Find where the given text appears and provide that cell's center as [X, Y] coordinate. 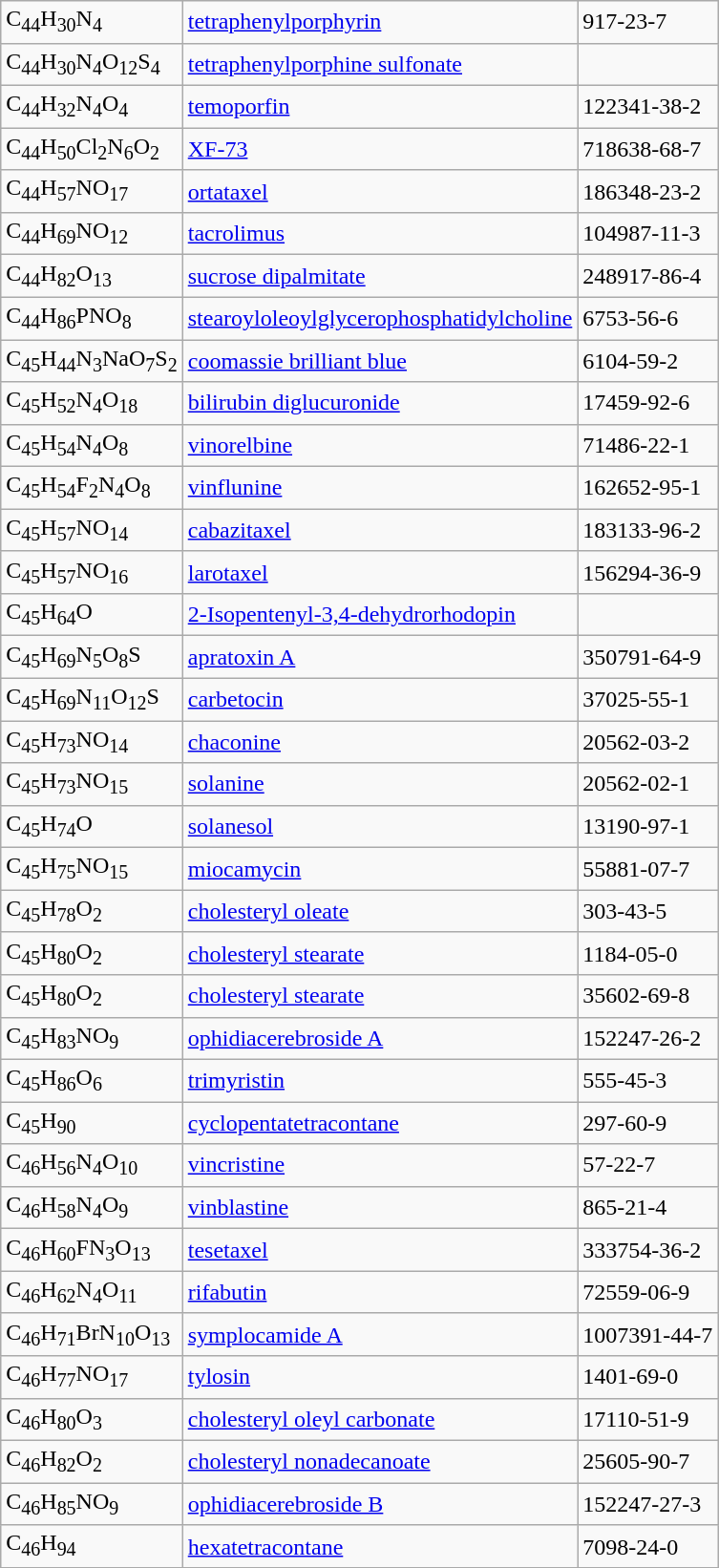
C45H54N4O8 [92, 445]
rifabutin [380, 1292]
C44H50Cl2N6O2 [92, 149]
C46H82O2 [92, 1461]
C44H69NO12 [92, 233]
trimyristin [380, 1080]
25605-90-7 [647, 1461]
C44H30N4 [92, 22]
carbetocin [380, 699]
104987-11-3 [647, 233]
152247-27-3 [647, 1504]
917-23-7 [647, 22]
71486-22-1 [647, 445]
temoporfin [380, 106]
555-45-3 [647, 1080]
C46H62N4O11 [92, 1292]
C45H52N4O18 [92, 403]
cabazitaxel [380, 530]
152247-26-2 [647, 1038]
13190-97-1 [647, 826]
C46H85NO9 [92, 1504]
1007391-44-7 [647, 1334]
C45H83NO9 [92, 1038]
solanesol [380, 826]
tetraphenylporphyrin [380, 22]
C46H60FN3O13 [92, 1250]
6753-56-6 [647, 318]
chaconine [380, 742]
C45H78O2 [92, 911]
C44H86PNO8 [92, 318]
stearoyloleoylglycerophosphatidylcholine [380, 318]
ophidiacerebroside B [380, 1504]
vinflunine [380, 488]
C45H75NO15 [92, 869]
297-60-9 [647, 1123]
7098-24-0 [647, 1546]
solanine [380, 784]
718638-68-7 [647, 149]
miocamycin [380, 869]
C45H57NO16 [92, 572]
C45H74O [92, 826]
tesetaxel [380, 1250]
C45H57NO14 [92, 530]
vincristine [380, 1165]
C45H69N11O12S [92, 699]
57-22-7 [647, 1165]
C45H54F2N4O8 [92, 488]
C46H58N4O9 [92, 1207]
symplocamide A [380, 1334]
C45H73NO14 [92, 742]
37025-55-1 [647, 699]
vinorelbine [380, 445]
333754-36-2 [647, 1250]
ortataxel [380, 191]
cholesteryl oleyl carbonate [380, 1419]
coomassie brilliant blue [380, 361]
ophidiacerebroside A [380, 1038]
C46H71BrN10O13 [92, 1334]
162652-95-1 [647, 488]
17110-51-9 [647, 1419]
156294-36-9 [647, 572]
6104-59-2 [647, 361]
C44H82O13 [92, 276]
2-Isopentenyl-3,4-dehydrorhodopin [380, 615]
248917-86-4 [647, 276]
bilirubin diglucuronide [380, 403]
C45H64O [92, 615]
20562-03-2 [647, 742]
sucrose dipalmitate [380, 276]
35602-69-8 [647, 996]
122341-38-2 [647, 106]
20562-02-1 [647, 784]
C44H32N4O4 [92, 106]
C45H69N5O8S [92, 657]
hexatetracontane [380, 1546]
183133-96-2 [647, 530]
C45H86O6 [92, 1080]
72559-06-9 [647, 1292]
apratoxin A [380, 657]
1401-69-0 [647, 1377]
C46H77NO17 [92, 1377]
vinblastine [380, 1207]
1184-05-0 [647, 953]
865-21-4 [647, 1207]
C46H94 [92, 1546]
C46H80O3 [92, 1419]
303-43-5 [647, 911]
186348-23-2 [647, 191]
350791-64-9 [647, 657]
tylosin [380, 1377]
C45H73NO15 [92, 784]
cyclopentatetracontane [380, 1123]
C45H44N3NaO7S2 [92, 361]
tacrolimus [380, 233]
C46H56N4O10 [92, 1165]
55881-07-7 [647, 869]
C44H30N4O12S4 [92, 64]
cholesteryl oleate [380, 911]
17459-92-6 [647, 403]
tetraphenylporphine sulfonate [380, 64]
C45H90 [92, 1123]
XF-73 [380, 149]
larotaxel [380, 572]
C44H57NO17 [92, 191]
cholesteryl nonadecanoate [380, 1461]
